Determine the [X, Y] coordinate at the center of the cell enclosing the given text.  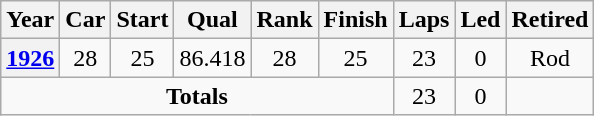
Qual [212, 20]
1926 [30, 58]
86.418 [212, 58]
Led [480, 20]
Start [142, 20]
Retired [550, 20]
Finish [356, 20]
Totals [197, 96]
Rod [550, 58]
Laps [424, 20]
Car [86, 20]
Year [30, 20]
Rank [284, 20]
